Pinpoint the cell where the given text exists, returning its (X, Y) midpoint coordinate. 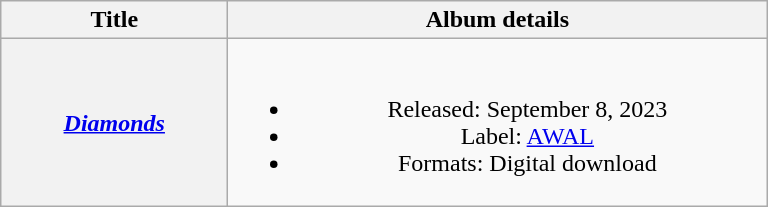
Album details (498, 20)
Title (114, 20)
Released: September 8, 2023Label: AWALFormats: Digital download (498, 122)
Diamonds (114, 122)
